Extract the (X, Y) coordinate from the center of the cell holding the provided text.  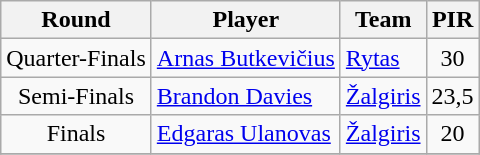
20 (452, 134)
Round (76, 20)
23,5 (452, 96)
Brandon Davies (246, 96)
Edgaras Ulanovas (246, 134)
Finals (76, 134)
Player (246, 20)
Team (383, 20)
Semi-Finals (76, 96)
Rytas (383, 58)
30 (452, 58)
Quarter-Finals (76, 58)
Arnas Butkevičius (246, 58)
PIR (452, 20)
